Determine the (X, Y) coordinate at the center of the cell enclosing the given text.  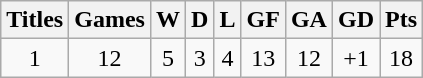
L (228, 20)
Pts (402, 20)
3 (200, 58)
Games (110, 20)
D (200, 20)
W (168, 20)
GA (308, 20)
18 (402, 58)
5 (168, 58)
Titles (35, 20)
13 (263, 58)
+1 (356, 58)
1 (35, 58)
GD (356, 20)
4 (228, 58)
GF (263, 20)
